Capture the cell that displays the provided text and extract its (X, Y) central coordinate. 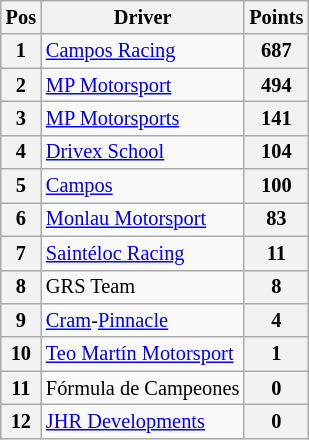
9 (21, 320)
MP Motorsports (142, 118)
JHR Developments (142, 421)
687 (276, 51)
Saintéloc Racing (142, 253)
Fórmula de Campeones (142, 388)
Driver (142, 17)
Pos (21, 17)
Campos Racing (142, 51)
2 (21, 85)
Drivex School (142, 152)
12 (21, 421)
Monlau Motorsport (142, 219)
10 (21, 354)
5 (21, 186)
100 (276, 186)
6 (21, 219)
3 (21, 118)
MP Motorsport (142, 85)
141 (276, 118)
83 (276, 219)
Points (276, 17)
GRS Team (142, 287)
7 (21, 253)
Campos (142, 186)
104 (276, 152)
Cram-Pinnacle (142, 320)
Teo Martín Motorsport (142, 354)
494 (276, 85)
